Pinpoint the cell where the given text exists, returning its [x, y] midpoint coordinate. 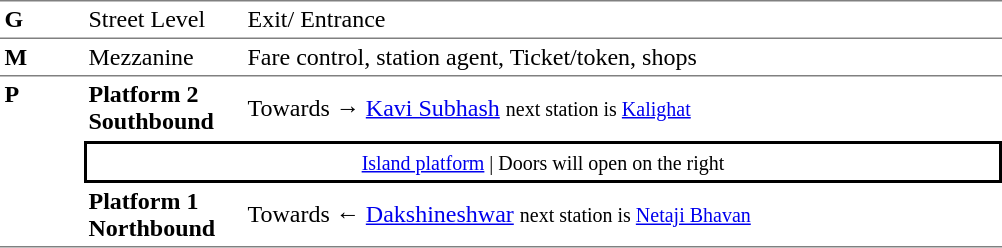
Mezzanine [164, 58]
G [42, 20]
Towards → Kavi Subhash next station is Kalighat [622, 108]
Street Level [164, 20]
Fare control, station agent, Ticket/token, shops [622, 58]
Exit/ Entrance [622, 20]
Platform 2Southbound [164, 108]
Towards ← Dakshineshwar next station is Netaji Bhavan [622, 215]
M [42, 58]
Island platform | Doors will open on the right [543, 162]
Platform 1Northbound [164, 215]
P [42, 162]
